Pinpoint the cell where the given text exists, returning its (X, Y) midpoint coordinate. 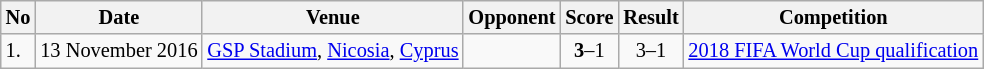
Opponent (512, 17)
13 November 2016 (118, 51)
Competition (834, 17)
Result (650, 17)
1. (18, 51)
No (18, 17)
Score (589, 17)
2018 FIFA World Cup qualification (834, 51)
Date (118, 17)
GSP Stadium, Nicosia, Cyprus (332, 51)
Venue (332, 17)
